Provide the [x, y] coordinate of the cell's center where the given text is located.  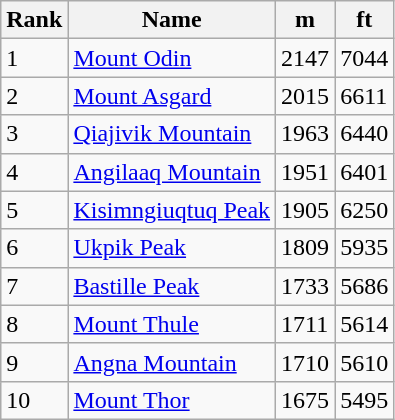
7 [34, 286]
2 [34, 96]
5495 [364, 400]
5614 [364, 324]
ft [364, 20]
5935 [364, 248]
1951 [306, 172]
1710 [306, 362]
Name [172, 20]
6401 [364, 172]
1809 [306, 248]
1733 [306, 286]
6250 [364, 210]
5686 [364, 286]
m [306, 20]
Angilaaq Mountain [172, 172]
Rank [34, 20]
6611 [364, 96]
1963 [306, 134]
2147 [306, 58]
8 [34, 324]
Qiajivik Mountain [172, 134]
9 [34, 362]
Mount Odin [172, 58]
Ukpik Peak [172, 248]
1711 [306, 324]
Angna Mountain [172, 362]
10 [34, 400]
Mount Asgard [172, 96]
Mount Thor [172, 400]
3 [34, 134]
2015 [306, 96]
4 [34, 172]
1675 [306, 400]
6440 [364, 134]
1905 [306, 210]
Bastille Peak [172, 286]
6 [34, 248]
7044 [364, 58]
5 [34, 210]
5610 [364, 362]
Kisimngiuqtuq Peak [172, 210]
Mount Thule [172, 324]
1 [34, 58]
